Return the [x, y] coordinate for the center point of the cell that contains the specified text.  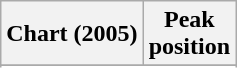
Chart (2005) [72, 34]
Peakposition [189, 34]
